Search for the cell housing the specified text and yield its (X, Y) center coordinate. 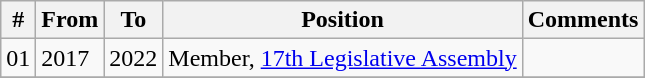
2017 (70, 58)
Comments (583, 20)
From (70, 20)
2022 (134, 58)
Position (342, 20)
To (134, 20)
01 (18, 58)
Member, 17th Legislative Assembly (342, 58)
# (18, 20)
